From the cell containing the given text, extract its center point as [X, Y] coordinate. 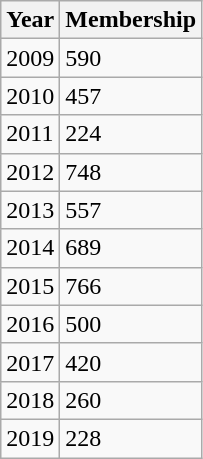
457 [131, 96]
590 [131, 58]
2015 [30, 286]
260 [131, 400]
2010 [30, 96]
689 [131, 248]
500 [131, 324]
2016 [30, 324]
2012 [30, 172]
Membership [131, 20]
2009 [30, 58]
2013 [30, 210]
557 [131, 210]
Year [30, 20]
766 [131, 286]
224 [131, 134]
2019 [30, 438]
2018 [30, 400]
420 [131, 362]
2017 [30, 362]
228 [131, 438]
2014 [30, 248]
2011 [30, 134]
748 [131, 172]
